Return the (X, Y) coordinate for the center point of the cell that contains the specified text.  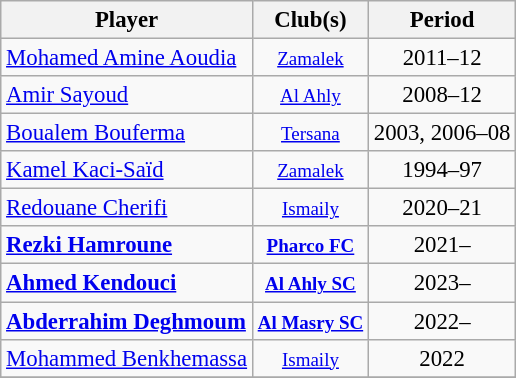
1994–97 (442, 170)
2023– (442, 283)
Abderrahim Deghmoum (127, 321)
Mohamed Amine Aoudia (127, 58)
Amir Sayoud (127, 95)
Ahmed Kendouci (127, 283)
2021– (442, 245)
Al Ahly SC (310, 283)
Club(s) (310, 20)
Redouane Cherifi (127, 208)
2011–12 (442, 58)
2003, 2006–08 (442, 133)
Rezki Hamroune (127, 245)
Boualem Bouferma (127, 133)
Al Ahly (310, 95)
2022 (442, 358)
Player (127, 20)
Kamel Kaci-Saïd (127, 170)
Pharco FC (310, 245)
Al Masry SC (310, 321)
Tersana (310, 133)
2008–12 (442, 95)
2022– (442, 321)
Period (442, 20)
Mohammed Benkhemassa (127, 358)
2020–21 (442, 208)
